Determine the [x, y] coordinate at the center of the cell enclosing the given text.  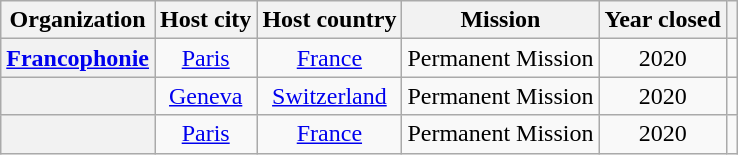
Mission [500, 20]
Host country [330, 20]
Francophonie [78, 58]
Geneva [205, 96]
Host city [205, 20]
Switzerland [330, 96]
Organization [78, 20]
Year closed [662, 20]
